Output the [x, y] coordinate of the center of the cell containing the given text.  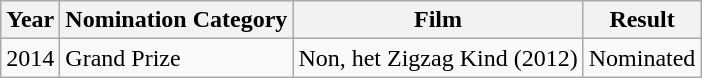
2014 [30, 58]
Nomination Category [176, 20]
Non, het Zigzag Kind (2012) [438, 58]
Grand Prize [176, 58]
Result [642, 20]
Film [438, 20]
Nominated [642, 58]
Year [30, 20]
